Determine the (x, y) coordinate at the center of the cell enclosing the given text.  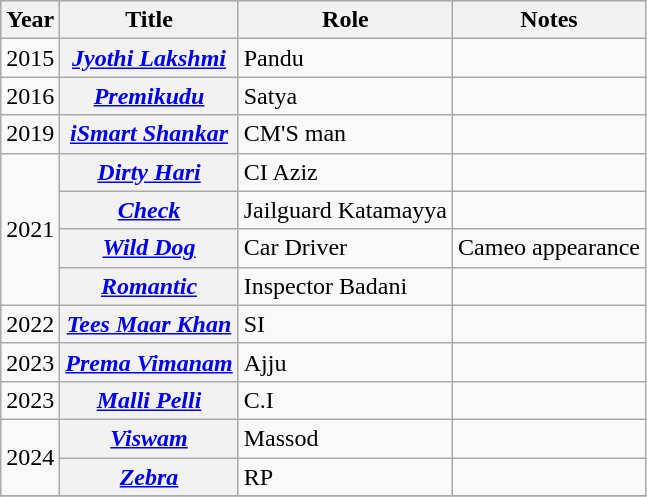
2021 (30, 229)
2015 (30, 58)
Role (345, 20)
C.I (345, 400)
Cameo appearance (550, 248)
Dirty Hari (149, 172)
Pandu (345, 58)
CM'S man (345, 134)
Notes (550, 20)
CI Aziz (345, 172)
Satya (345, 96)
Year (30, 20)
Inspector Badani (345, 286)
Prema Vimanam (149, 362)
Malli Pelli (149, 400)
Title (149, 20)
Tees Maar Khan (149, 324)
Jailguard Katamayya (345, 210)
Wild Dog (149, 248)
Car Driver (345, 248)
Viswam (149, 438)
Jyothi Lakshmi (149, 58)
iSmart Shankar (149, 134)
Check (149, 210)
2024 (30, 457)
Ajju (345, 362)
Massod (345, 438)
Premikudu (149, 96)
RP (345, 477)
Zebra (149, 477)
2016 (30, 96)
Romantic (149, 286)
2022 (30, 324)
SI (345, 324)
2019 (30, 134)
